For the text-containing cell, return its midpoint in [X, Y] coordinate format. 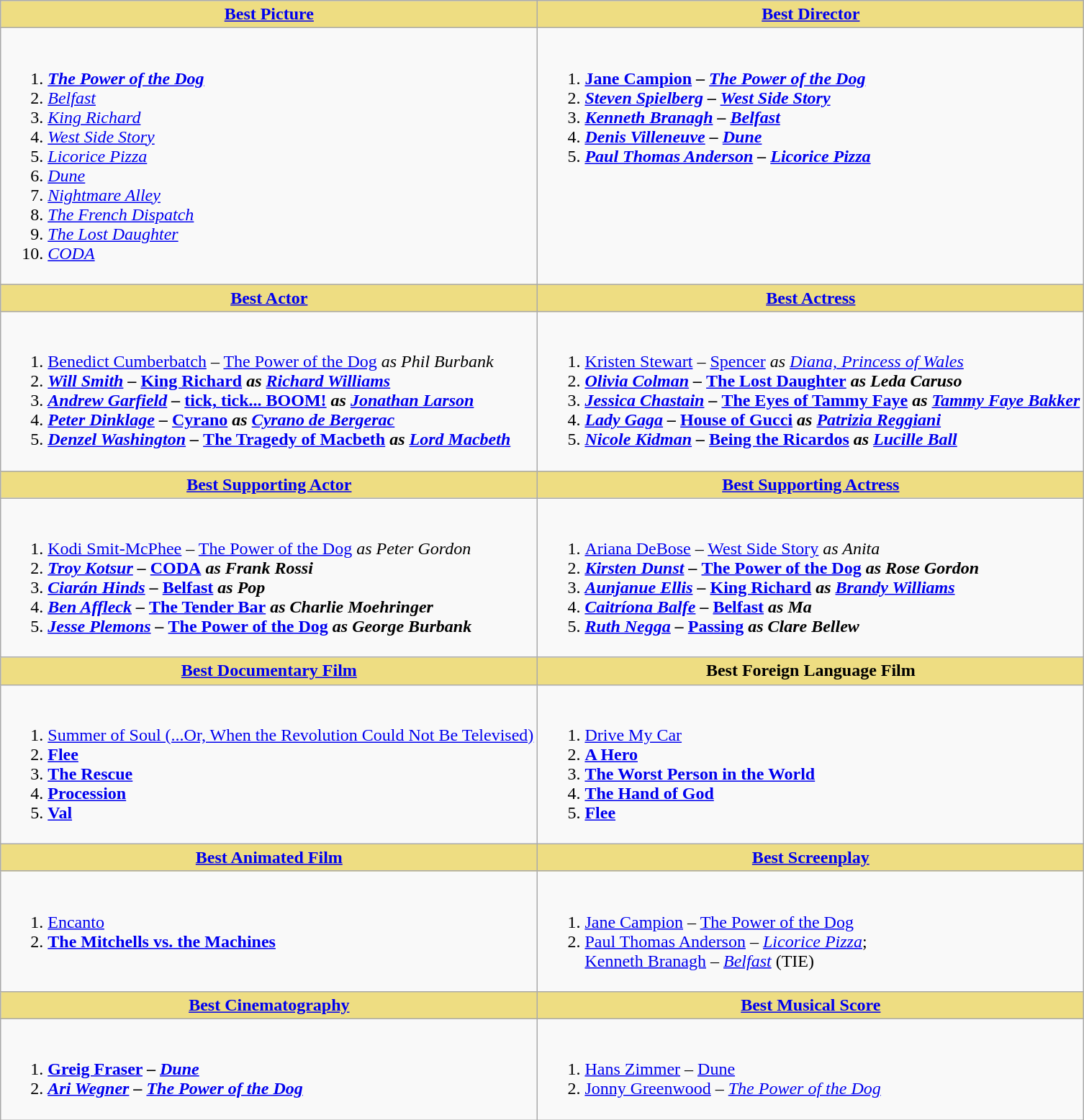
Best Picture [269, 14]
Jane Campion – The Power of the DogPaul Thomas Anderson – Licorice Pizza;Kenneth Branagh – Belfast (TIE) [810, 931]
Best Cinematography [269, 1005]
Best Musical Score [810, 1005]
Hans Zimmer – DuneJonny Greenwood – The Power of the Dog [810, 1069]
Best Supporting Actor [269, 484]
Drive My CarA HeroThe Worst Person in the WorldThe Hand of GodFlee [810, 764]
Greig Fraser – DuneAri Wegner – The Power of the Dog [269, 1069]
Best Foreign Language Film [810, 671]
Best Supporting Actress [810, 484]
Best Actress [810, 298]
EncantoThe Mitchells vs. the Machines [269, 931]
Best Screenplay [810, 857]
Best Animated Film [269, 857]
Best Director [810, 14]
Summer of Soul (...Or, When the Revolution Could Not Be Televised)FleeThe RescueProcessionVal [269, 764]
Best Actor [269, 298]
Best Documentary Film [269, 671]
The Power of the DogBelfastKing RichardWest Side StoryLicorice PizzaDuneNightmare AlleyThe French DispatchThe Lost DaughterCODA [269, 156]
